Determine the [x, y] coordinate at the center of the cell enclosing the given text.  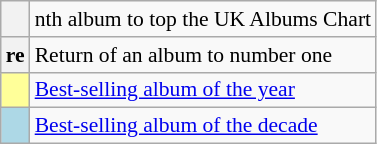
Return of an album to number one [203, 55]
Best-selling album of the decade [203, 126]
Best-selling album of the year [203, 90]
nth album to top the UK Albums Chart [203, 19]
re [16, 55]
